Locate the cell with the specified text and output its [x, y] center coordinate. 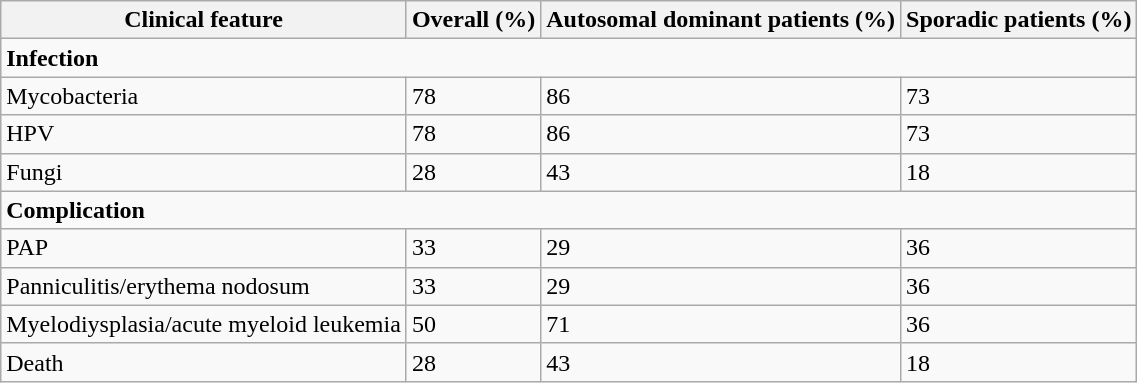
Myelodiysplasia/acute myeloid leukemia [204, 324]
PAP [204, 248]
50 [473, 324]
Autosomal dominant patients (%) [721, 20]
Panniculitis/erythema nodosum [204, 286]
71 [721, 324]
Overall (%) [473, 20]
Death [204, 362]
Clinical feature [204, 20]
HPV [204, 134]
Infection [569, 58]
Mycobacteria [204, 96]
Complication [569, 210]
Sporadic patients (%) [1019, 20]
Fungi [204, 172]
